Extract the [x, y] coordinate from the center of the cell holding the provided text.  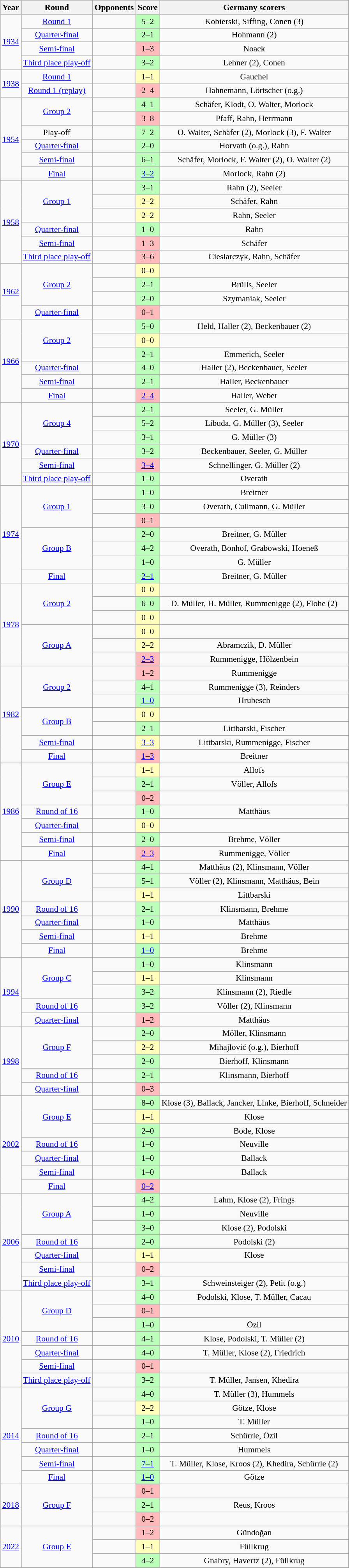
Rummenigge (3), Reinders [254, 687]
Schnellinger, G. Müller (2) [254, 465]
3–6 [148, 257]
Haller, Weber [254, 396]
Schürrle, Özil [254, 1436]
1994 [11, 992]
Round [57, 7]
Morlock, Rahn (2) [254, 174]
Libuda, G. Müller (3), Seeler [254, 424]
3–3 [148, 742]
Play-off [57, 132]
Hahnemann, Lörtscher (o.g.) [254, 91]
T. Müller [254, 1422]
Haller (2), Beckenbauer, Seeler [254, 368]
Völler, Allofs [254, 784]
Group G [57, 1408]
Schäfer, Morlock, F. Walter (2), O. Walter (2) [254, 160]
Littbarski, Rummenigge, Fischer [254, 742]
Özil [254, 1325]
Held, Haller (2), Beckenbauer (2) [254, 327]
T. Müller (3), Hummels [254, 1394]
G. Müller [254, 562]
Götze, Klose [254, 1408]
T. Müller, Klose, Kroos (2), Khedira, Schürrle (2) [254, 1464]
1958 [11, 222]
1974 [11, 534]
Rahn (2), Seeler [254, 188]
2018 [11, 1505]
7–1 [148, 1464]
Klose (2), Podolski [254, 1228]
Klinsmann, Brehme [254, 909]
Völler (2), Klinsmann [254, 1006]
Hrubesch [254, 701]
Round 1 (replay) [57, 91]
Füllkrug [254, 1547]
Cieslarczyk, Rahn, Schäfer [254, 257]
Rummenigge [254, 673]
Schäfer, Rahn [254, 202]
Rahn, Seeler [254, 216]
Opponents [115, 7]
Pfaff, Rahn, Herrmann [254, 118]
Rummenigge, Völler [254, 853]
Podolski, Klose, T. Müller, Cacau [254, 1297]
Klose, Podolski, T. Müller (2) [254, 1339]
1938 [11, 83]
1982 [11, 715]
0–3 [148, 1089]
Overath, Cullmann, G. Müller [254, 507]
G. Müller (3) [254, 438]
Klinsmann, Bierhoff [254, 1075]
Schäfer [254, 243]
Hohmann (2) [254, 35]
Lahm, Klose (2), Frings [254, 1200]
Möller, Klinsmann [254, 1034]
2014 [11, 1436]
Reus, Kroos [254, 1505]
Podolski (2) [254, 1242]
1962 [11, 292]
Klose (3), Ballack, Jancker, Linke, Bierhoff, Schneider [254, 1103]
Group 4 [57, 424]
Bierhoff, Klinsmann [254, 1062]
5–0 [148, 327]
Overath [254, 479]
Hummels [254, 1450]
7–2 [148, 132]
3–4 [148, 465]
Littbarski, Fischer [254, 729]
1966 [11, 361]
Group C [57, 978]
Seeler, G. Müller [254, 410]
Schäfer, Klodt, O. Walter, Morlock [254, 105]
Gauchel [254, 77]
Brehme, Völler [254, 840]
T. Müller, Jansen, Khedira [254, 1380]
Abramczik, D. Müller [254, 645]
Bode, Klose [254, 1131]
Kobierski, Siffing, Conen (3) [254, 21]
Matthäus (2), Klinsmann, Völler [254, 867]
D. Müller, H. Müller, Rummenigge (2), Flohe (2) [254, 604]
Allofs [254, 770]
2010 [11, 1338]
Haller, Beckenbauer [254, 382]
Overath, Bonhof, Grabowski, Hoeneß [254, 548]
1970 [11, 444]
Horvath (o.g.), Rahn [254, 146]
1954 [11, 139]
Lehner (2), Conen [254, 63]
2006 [11, 1242]
Schweinsteiger (2), Petit (o.g.) [254, 1283]
Götze [254, 1477]
Score [148, 7]
5–1 [148, 881]
Völler (2), Klinsmann, Matthäus, Bein [254, 881]
2022 [11, 1547]
1934 [11, 42]
Rahn [254, 229]
1986 [11, 812]
Littbarski [254, 895]
Gündoğan [254, 1533]
O. Walter, Schäfer (2), Morlock (3), F. Walter [254, 132]
Year [11, 7]
Klinsmann (2), Riedle [254, 992]
6–1 [148, 160]
2002 [11, 1144]
3–8 [148, 118]
1978 [11, 624]
6–0 [148, 604]
Germany scorers [254, 7]
Szymaniak, Seeler [254, 299]
Mihajlović (o.g.), Bierhoff [254, 1048]
Noack [254, 49]
Rummenigge, Hölzenbein [254, 659]
Brülls, Seeler [254, 285]
1990 [11, 909]
Gnabry, Havertz (2), Füllkrug [254, 1561]
Emmerich, Seeler [254, 354]
Beckenbauer, Seeler, G. Müller [254, 451]
1998 [11, 1061]
8–0 [148, 1103]
T. Müller, Klose (2), Friedrich [254, 1353]
